Return the (x, y) coordinate for the center point of the cell that contains the specified text.  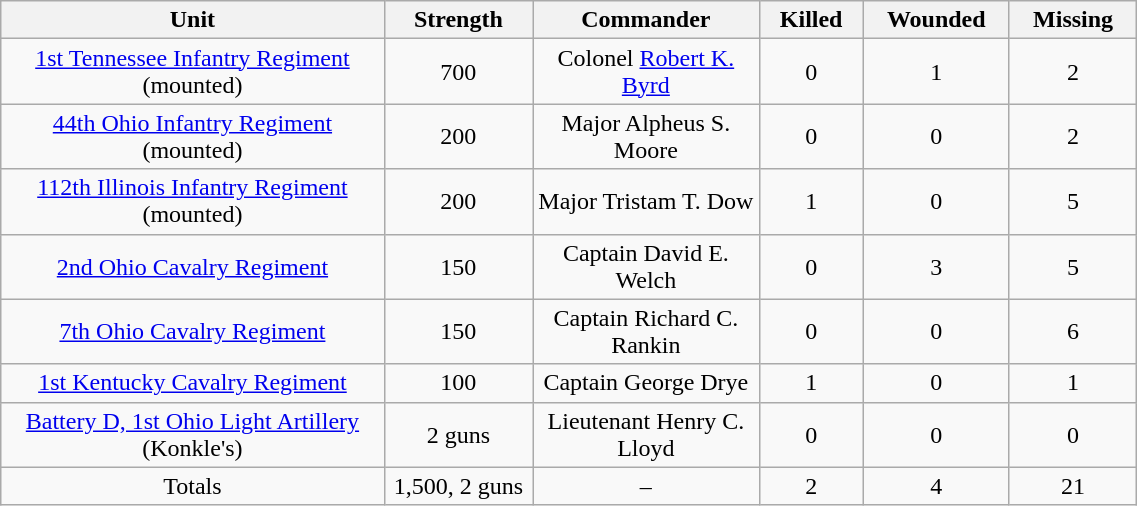
Killed (811, 20)
Wounded (936, 20)
4 (936, 486)
Major Alpheus S. Moore (646, 136)
2 guns (458, 434)
Totals (192, 486)
6 (1073, 332)
2nd Ohio Cavalry Regiment (192, 266)
21 (1073, 486)
Captain David E. Welch (646, 266)
1,500, 2 guns (458, 486)
700 (458, 72)
Colonel Robert K. Byrd (646, 72)
3 (936, 266)
7th Ohio Cavalry Regiment (192, 332)
112th Illinois Infantry Regiment (mounted) (192, 202)
Unit (192, 20)
Major Tristam T. Dow (646, 202)
Captain Richard C. Rankin (646, 332)
1st Tennessee Infantry Regiment (mounted) (192, 72)
1st Kentucky Cavalry Regiment (192, 383)
44th Ohio Infantry Regiment (mounted) (192, 136)
100 (458, 383)
Commander (646, 20)
Battery D, 1st Ohio Light Artillery (Konkle's) (192, 434)
– (646, 486)
Strength (458, 20)
Missing (1073, 20)
Lieutenant Henry C. Lloyd (646, 434)
Captain George Drye (646, 383)
